For the text-containing cell, return its midpoint in [x, y] coordinate format. 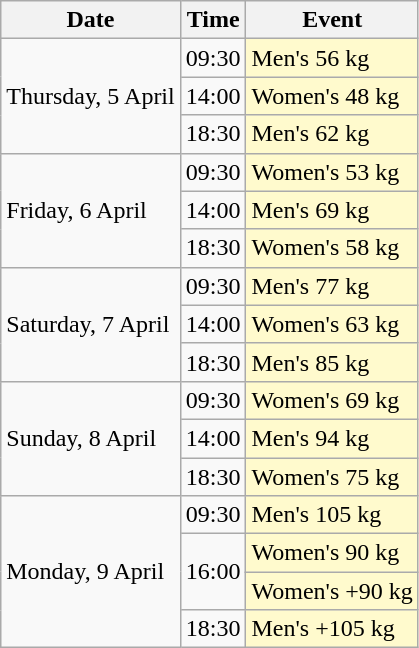
Women's 48 kg [332, 96]
Sunday, 8 April [90, 438]
Women's 69 kg [332, 400]
Date [90, 20]
Event [332, 20]
Men's 85 kg [332, 362]
Men's 62 kg [332, 134]
Men's 94 kg [332, 438]
Women's 63 kg [332, 324]
Women's 53 kg [332, 172]
Women's 58 kg [332, 248]
Time [213, 20]
Women's +90 kg [332, 591]
Women's 90 kg [332, 553]
Monday, 9 April [90, 572]
Men's 56 kg [332, 58]
16:00 [213, 572]
Thursday, 5 April [90, 96]
Men's 105 kg [332, 515]
Men's +105 kg [332, 629]
Saturday, 7 April [90, 324]
Men's 69 kg [332, 210]
Women's 75 kg [332, 477]
Men's 77 kg [332, 286]
Friday, 6 April [90, 210]
